Capture the cell that displays the provided text and extract its (X, Y) central coordinate. 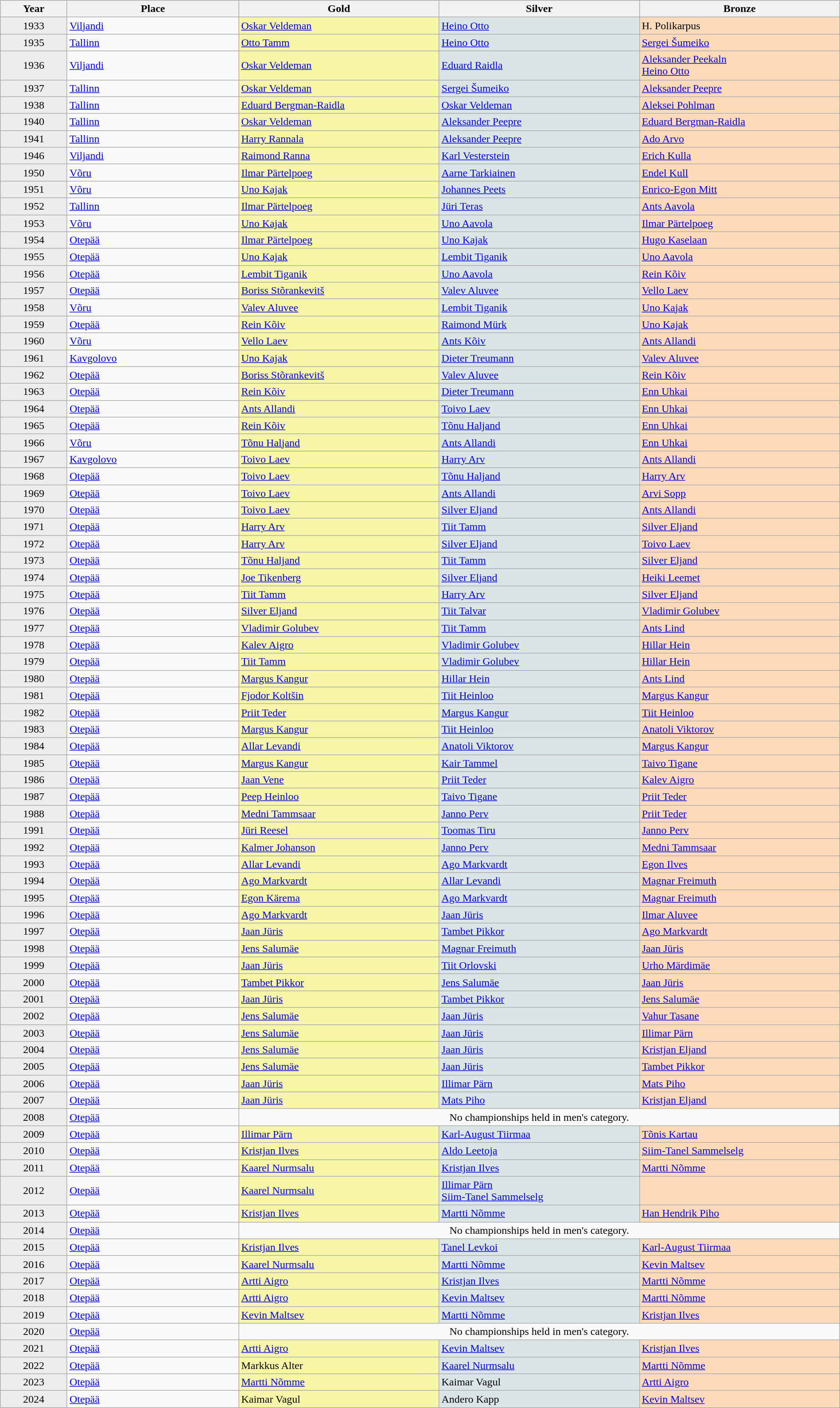
Peep Heinloo (339, 797)
Jüri Teras (539, 206)
1984 (34, 746)
2015 (34, 1247)
1955 (34, 257)
1968 (34, 476)
Han Hendrik Piho (739, 1213)
1953 (34, 223)
2022 (34, 1365)
1978 (34, 645)
1994 (34, 881)
Tiit Orlovski (539, 965)
1980 (34, 679)
1997 (34, 932)
2008 (34, 1117)
Ants Kõiv (539, 341)
Joe Tikenberg (339, 577)
1973 (34, 561)
Aarne Tarkiainen (539, 172)
1985 (34, 763)
Raimond Ranna (339, 156)
Aleksander Peekaln Heino Otto (739, 66)
2011 (34, 1168)
Johannes Peets (539, 189)
1987 (34, 797)
1933 (34, 26)
Markkus Alter (339, 1365)
2002 (34, 1016)
2012 (34, 1190)
2014 (34, 1230)
Year (34, 9)
1956 (34, 274)
1972 (34, 544)
Endel Kull (739, 172)
Toomas Tiru (539, 831)
1941 (34, 139)
Egon Kärema (339, 898)
2023 (34, 1382)
1982 (34, 712)
2010 (34, 1151)
1983 (34, 729)
2007 (34, 1100)
Aldo Leetoja (539, 1151)
1954 (34, 240)
2006 (34, 1084)
1979 (34, 662)
2020 (34, 1332)
Siim-Tanel Sammelselg (739, 1151)
2024 (34, 1399)
1959 (34, 324)
Raimond Mürk (539, 324)
Gold (339, 9)
1981 (34, 695)
1988 (34, 814)
1946 (34, 156)
2005 (34, 1067)
1971 (34, 527)
1996 (34, 915)
1938 (34, 105)
2021 (34, 1349)
1962 (34, 375)
1960 (34, 341)
1969 (34, 493)
1952 (34, 206)
Otto Tamm (339, 43)
1974 (34, 577)
Tanel Levkoi (539, 1247)
1964 (34, 409)
Andero Kapp (539, 1399)
2013 (34, 1213)
1995 (34, 898)
Silver (539, 9)
H. Polikarpus (739, 26)
1967 (34, 459)
Fjodor Koltšin (339, 695)
Jaan Vene (339, 780)
2009 (34, 1134)
1998 (34, 948)
Ado Arvo (739, 139)
Jüri Reesel (339, 831)
Hugo Kaselaan (739, 240)
1999 (34, 965)
Tõnis Kartau (739, 1134)
1961 (34, 358)
Kalmer Johanson (339, 847)
1993 (34, 864)
1991 (34, 831)
2003 (34, 1033)
2016 (34, 1264)
Place (152, 9)
Egon Ilves (739, 864)
1940 (34, 122)
2000 (34, 982)
1970 (34, 510)
1936 (34, 66)
Erich Kulla (739, 156)
1957 (34, 291)
1975 (34, 594)
Arvi Sopp (739, 493)
2017 (34, 1281)
Kair Tammel (539, 763)
2018 (34, 1298)
Tiit Talvar (539, 611)
Ilmar Aluvee (739, 915)
Harry Rannala (339, 139)
Eduard Raidla (539, 66)
1986 (34, 780)
1965 (34, 425)
1963 (34, 392)
1992 (34, 847)
1977 (34, 628)
Illimar Pärn Siim-Tanel Sammelselg (539, 1190)
Heiki Leemet (739, 577)
Aleksei Pohlman (739, 105)
Urho Märdimäe (739, 965)
1958 (34, 308)
2019 (34, 1315)
1951 (34, 189)
Vahur Tasane (739, 1016)
1935 (34, 43)
2001 (34, 999)
1937 (34, 88)
1976 (34, 611)
2004 (34, 1050)
Ants Aavola (739, 206)
1950 (34, 172)
Enrico-Egon Mitt (739, 189)
1966 (34, 442)
Bronze (739, 9)
Karl Vesterstein (539, 156)
